Capture the cell that displays the provided text and extract its [X, Y] central coordinate. 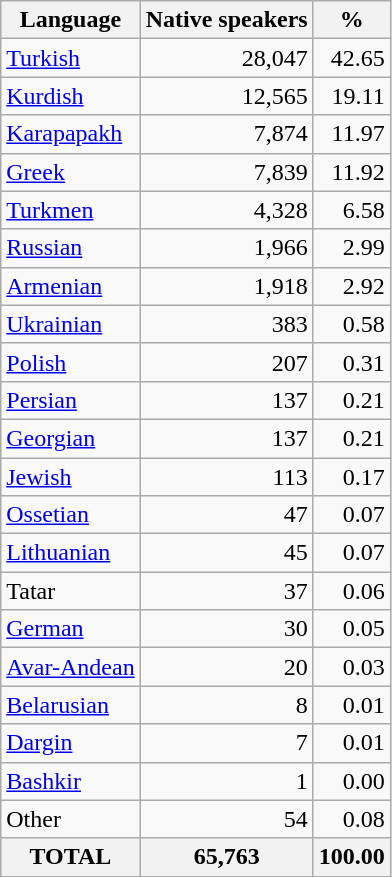
7 [226, 743]
6.58 [352, 210]
45 [226, 553]
19.11 [352, 96]
383 [226, 324]
11.92 [352, 172]
Turkish [70, 58]
65,763 [226, 857]
0.58 [352, 324]
Kurdish [70, 96]
Polish [70, 362]
% [352, 20]
Other [70, 819]
2.99 [352, 248]
Belarusian [70, 705]
0.06 [352, 591]
Armenian [70, 286]
47 [226, 515]
11.97 [352, 134]
2.92 [352, 286]
Persian [70, 400]
Tatar [70, 591]
0.05 [352, 629]
Dargin [70, 743]
Lithuanian [70, 553]
German [70, 629]
0.03 [352, 667]
0.00 [352, 781]
TOTAL [70, 857]
8 [226, 705]
207 [226, 362]
0.31 [352, 362]
12,565 [226, 96]
Greek [70, 172]
4,328 [226, 210]
113 [226, 477]
Jewish [70, 477]
7,839 [226, 172]
20 [226, 667]
Ukrainian [70, 324]
37 [226, 591]
Karapapakh [70, 134]
Georgian [70, 438]
0.08 [352, 819]
Ossetian [70, 515]
Native speakers [226, 20]
Turkmen [70, 210]
Russian [70, 248]
1 [226, 781]
7,874 [226, 134]
1,918 [226, 286]
Language [70, 20]
100.00 [352, 857]
Avar-Andean [70, 667]
28,047 [226, 58]
30 [226, 629]
54 [226, 819]
Bashkir [70, 781]
1,966 [226, 248]
42.65 [352, 58]
0.17 [352, 477]
